Extract the [X, Y] coordinate from the center of the cell holding the provided text.  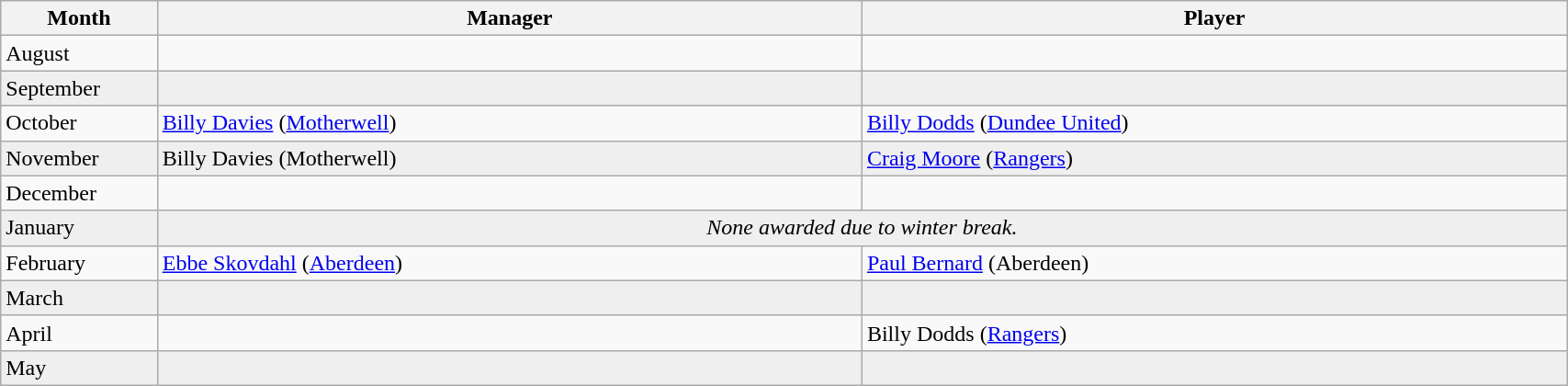
None awarded due to winter break. [862, 228]
Billy Dodds (Dundee United) [1214, 123]
December [79, 193]
April [79, 333]
October [79, 123]
Ebbe Skovdahl (Aberdeen) [509, 263]
May [79, 368]
Month [79, 18]
Billy Dodds (Rangers) [1214, 333]
August [79, 53]
Craig Moore (Rangers) [1214, 158]
Player [1214, 18]
November [79, 158]
January [79, 228]
February [79, 263]
Manager [509, 18]
September [79, 88]
March [79, 298]
Paul Bernard (Aberdeen) [1214, 263]
